For the text-containing cell, return its midpoint in (X, Y) coordinate format. 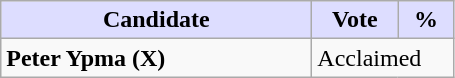
Vote (355, 20)
% (426, 20)
Candidate (156, 20)
Acclaimed (383, 58)
Peter Ypma (X) (156, 58)
